Detect which cell encompasses the target text, then output its (X, Y) center coordinate. 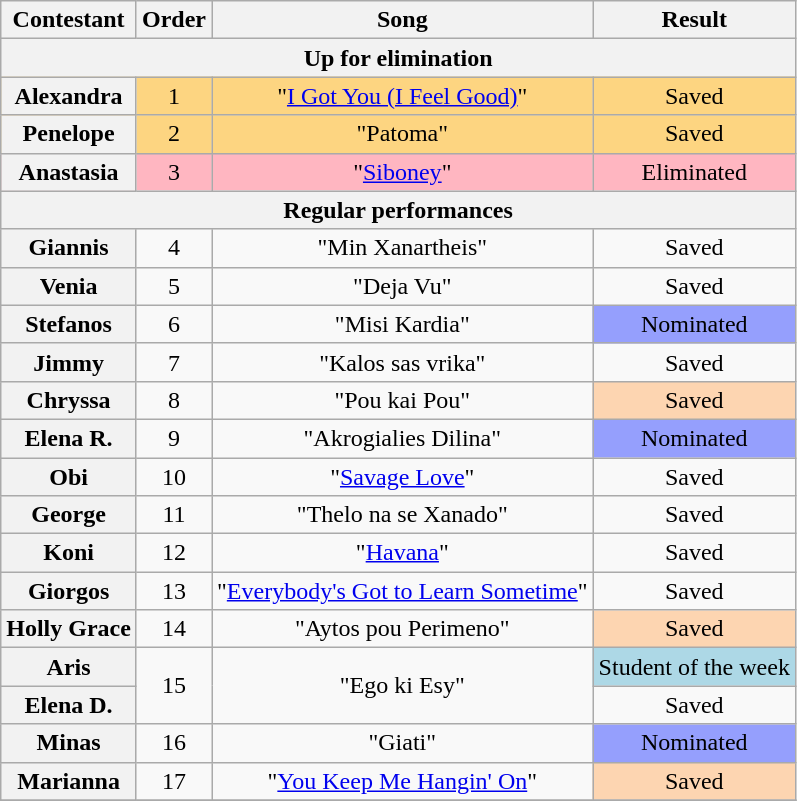
1 (174, 96)
"Everybody's Got to Learn Sometime" (403, 591)
3 (174, 172)
Jimmy (69, 362)
George (69, 515)
4 (174, 248)
"Deja Vu" (403, 286)
12 (174, 553)
"Pou kai Pou" (403, 400)
"Havana" (403, 553)
Song (403, 20)
Up for elimination (398, 58)
9 (174, 438)
Order (174, 20)
11 (174, 515)
"You Keep Me Hangin' On" (403, 781)
Penelope (69, 134)
2 (174, 134)
15 (174, 686)
Student of the week (694, 667)
Regular performances (398, 210)
13 (174, 591)
Marianna (69, 781)
Chryssa (69, 400)
6 (174, 324)
17 (174, 781)
Giannis (69, 248)
Minas (69, 743)
Elena D. (69, 705)
"Kalos sas vrika" (403, 362)
"Thelo na se Xanado" (403, 515)
"Akrogialies Dilina" (403, 438)
Aris (69, 667)
7 (174, 362)
Eliminated (694, 172)
"Misi Kardia" (403, 324)
Elena R. (69, 438)
Venia (69, 286)
"Savage Love" (403, 477)
"Patoma" (403, 134)
Obi (69, 477)
8 (174, 400)
10 (174, 477)
5 (174, 286)
Contestant (69, 20)
"Giati" (403, 743)
Anastasia (69, 172)
Stefanos (69, 324)
Holly Grace (69, 629)
"Ego ki Esy" (403, 686)
"Min Xanartheis" (403, 248)
"I Got You (I Feel Good)" (403, 96)
14 (174, 629)
"Siboney" (403, 172)
16 (174, 743)
Alexandra (69, 96)
"Aytos pou Perimeno" (403, 629)
Koni (69, 553)
Giorgos (69, 591)
Result (694, 20)
